Provide the [X, Y] coordinate of the cell's center where the given text is located.  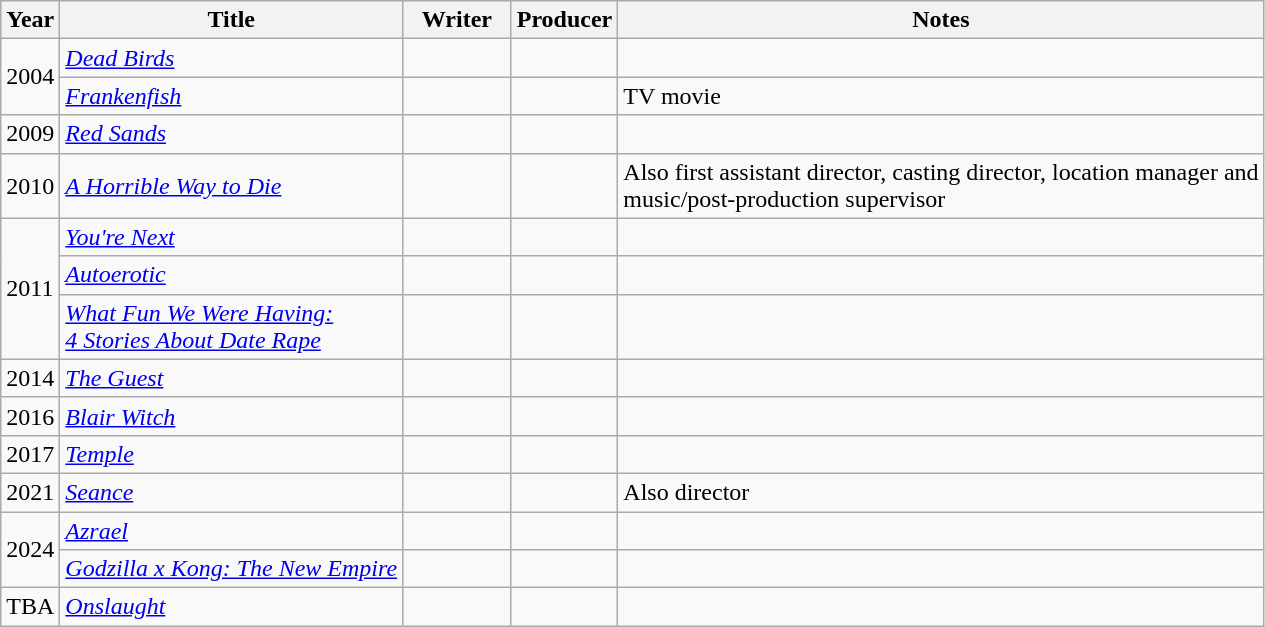
2010 [30, 186]
Producer [564, 20]
2021 [30, 492]
A Horrible Way to Die [232, 186]
What Fun We Were Having:4 Stories About Date Rape [232, 326]
Dead Birds [232, 58]
Azrael [232, 531]
Notes [941, 20]
2004 [30, 77]
Godzilla x Kong: The New Empire [232, 569]
Also first assistant director, casting director, location manager andmusic/post-production supervisor [941, 186]
Seance [232, 492]
Writer [458, 20]
2014 [30, 378]
The Guest [232, 378]
Frankenfish [232, 96]
Also director [941, 492]
2017 [30, 454]
Year [30, 20]
TBA [30, 607]
2011 [30, 288]
TV movie [941, 96]
You're Next [232, 237]
Autoerotic [232, 275]
Blair Witch [232, 416]
2016 [30, 416]
Red Sands [232, 134]
Onslaught [232, 607]
Title [232, 20]
Temple [232, 454]
2009 [30, 134]
2024 [30, 550]
